Scan for the cell matching the given text and deliver its (x, y) coordinate at center. 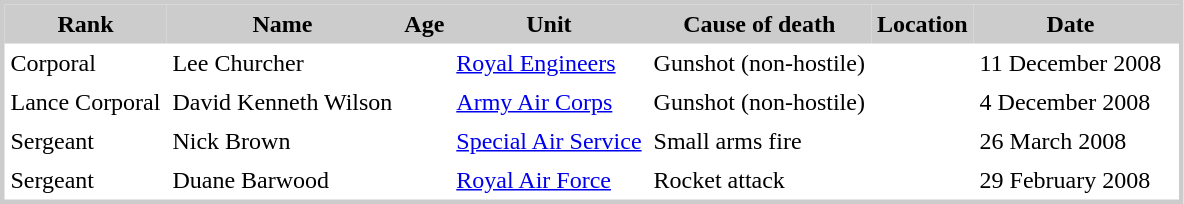
Name (282, 24)
Army Air Corps (548, 102)
Special Air Service (548, 142)
Location (922, 24)
Lance Corporal (85, 102)
Corporal (85, 64)
Rocket attack (760, 180)
Cause of death (760, 24)
11 December 2008 (1071, 64)
Small arms fire (760, 142)
Rank (85, 24)
Duane Barwood (282, 180)
Lee Churcher (282, 64)
26 March 2008 (1071, 142)
Age (424, 24)
Date (1071, 24)
Nick Brown (282, 142)
Unit (548, 24)
Royal Air Force (548, 180)
David Kenneth Wilson (282, 102)
Royal Engineers (548, 64)
4 December 2008 (1071, 102)
29 February 2008 (1071, 180)
